Scan for the cell matching the given text and deliver its (X, Y) coordinate at center. 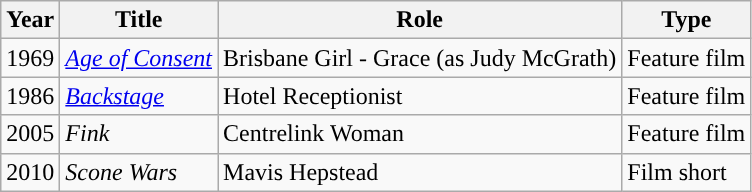
Scone Wars (139, 172)
Role (420, 20)
1969 (30, 58)
Brisbane Girl - Grace (as Judy McGrath) (420, 58)
Mavis Hepstead (420, 172)
Fink (139, 134)
Year (30, 20)
Age of Consent (139, 58)
2010 (30, 172)
Backstage (139, 96)
1986 (30, 96)
Centrelink Woman (420, 134)
Film short (686, 172)
2005 (30, 134)
Title (139, 20)
Hotel Receptionist (420, 96)
Type (686, 20)
